Capture the cell that displays the provided text and extract its (x, y) central coordinate. 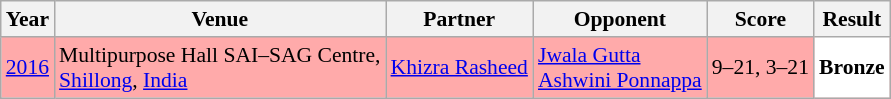
Venue (220, 19)
Result (852, 19)
Khizra Rasheed (460, 68)
9–21, 3–21 (760, 68)
Jwala Gutta Ashwini Ponnappa (620, 68)
Multipurpose Hall SAI–SAG Centre,Shillong, India (220, 68)
Opponent (620, 19)
2016 (28, 68)
Year (28, 19)
Partner (460, 19)
Bronze (852, 68)
Score (760, 19)
